Return [X, Y] of the center of cell containing provided text 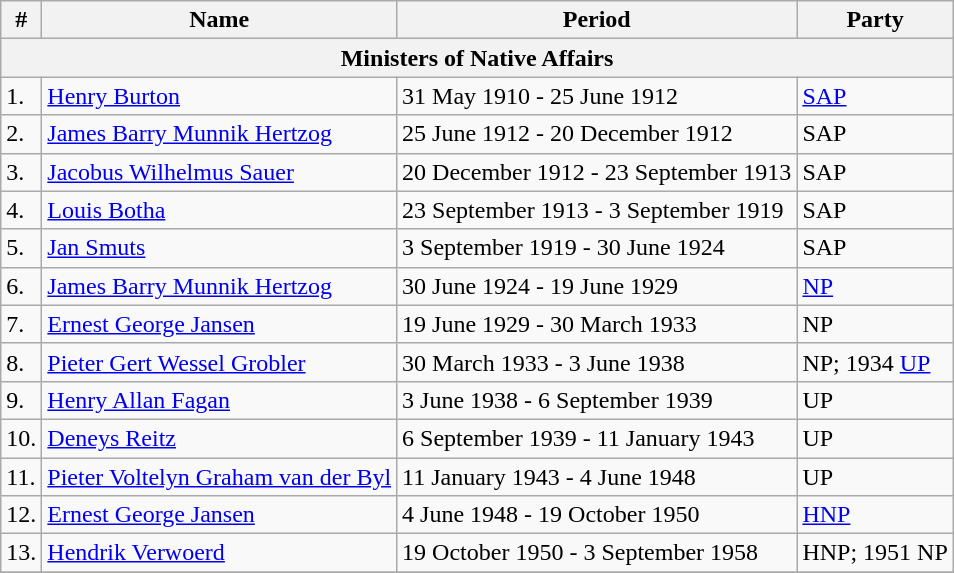
6. [22, 286]
19 October 1950 - 3 September 1958 [597, 553]
19 June 1929 - 30 March 1933 [597, 324]
NP; 1934 UP [875, 362]
Henry Allan Fagan [220, 400]
11 January 1943 - 4 June 1948 [597, 477]
Pieter Voltelyn Graham van der Byl [220, 477]
Jan Smuts [220, 248]
11. [22, 477]
23 September 1913 - 3 September 1919 [597, 210]
8. [22, 362]
31 May 1910 - 25 June 1912 [597, 96]
Name [220, 20]
20 December 1912 - 23 September 1913 [597, 172]
Hendrik Verwoerd [220, 553]
3. [22, 172]
4. [22, 210]
3 September 1919 - 30 June 1924 [597, 248]
13. [22, 553]
4 June 1948 - 19 October 1950 [597, 515]
12. [22, 515]
3 June 1938 - 6 September 1939 [597, 400]
1. [22, 96]
5. [22, 248]
# [22, 20]
Jacobus Wilhelmus Sauer [220, 172]
Ministers of Native Affairs [478, 58]
25 June 1912 - 20 December 1912 [597, 134]
HNP [875, 515]
10. [22, 438]
30 March 1933 - 3 June 1938 [597, 362]
7. [22, 324]
30 June 1924 - 19 June 1929 [597, 286]
Louis Botha [220, 210]
2. [22, 134]
6 September 1939 - 11 January 1943 [597, 438]
Deneys Reitz [220, 438]
Period [597, 20]
9. [22, 400]
Party [875, 20]
HNP; 1951 NP [875, 553]
Henry Burton [220, 96]
Pieter Gert Wessel Grobler [220, 362]
